Find where the given text appears and provide that cell's center as [X, Y] coordinate. 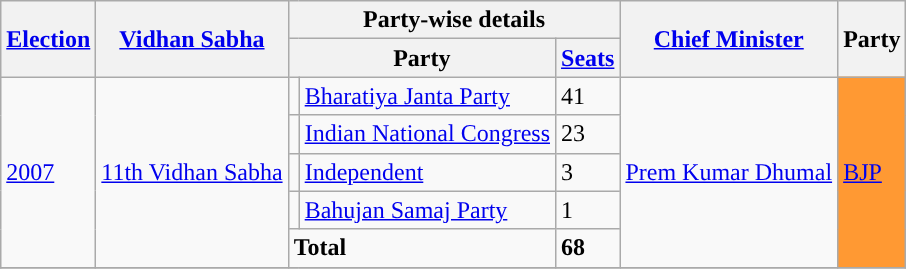
BJP [872, 172]
Bharatiya Janta Party [427, 96]
Vidhan Sabha [192, 39]
Total [422, 248]
Indian National Congress [427, 134]
Bahujan Samaj Party [427, 210]
11th Vidhan Sabha [192, 172]
1 [588, 210]
Seats [588, 58]
Party-wise details [454, 20]
Election [48, 39]
23 [588, 134]
41 [588, 96]
Independent [427, 172]
Prem Kumar Dhumal [729, 172]
68 [588, 248]
3 [588, 172]
Chief Minister [729, 39]
2007 [48, 172]
